Return (X, Y) of the center of cell containing provided text 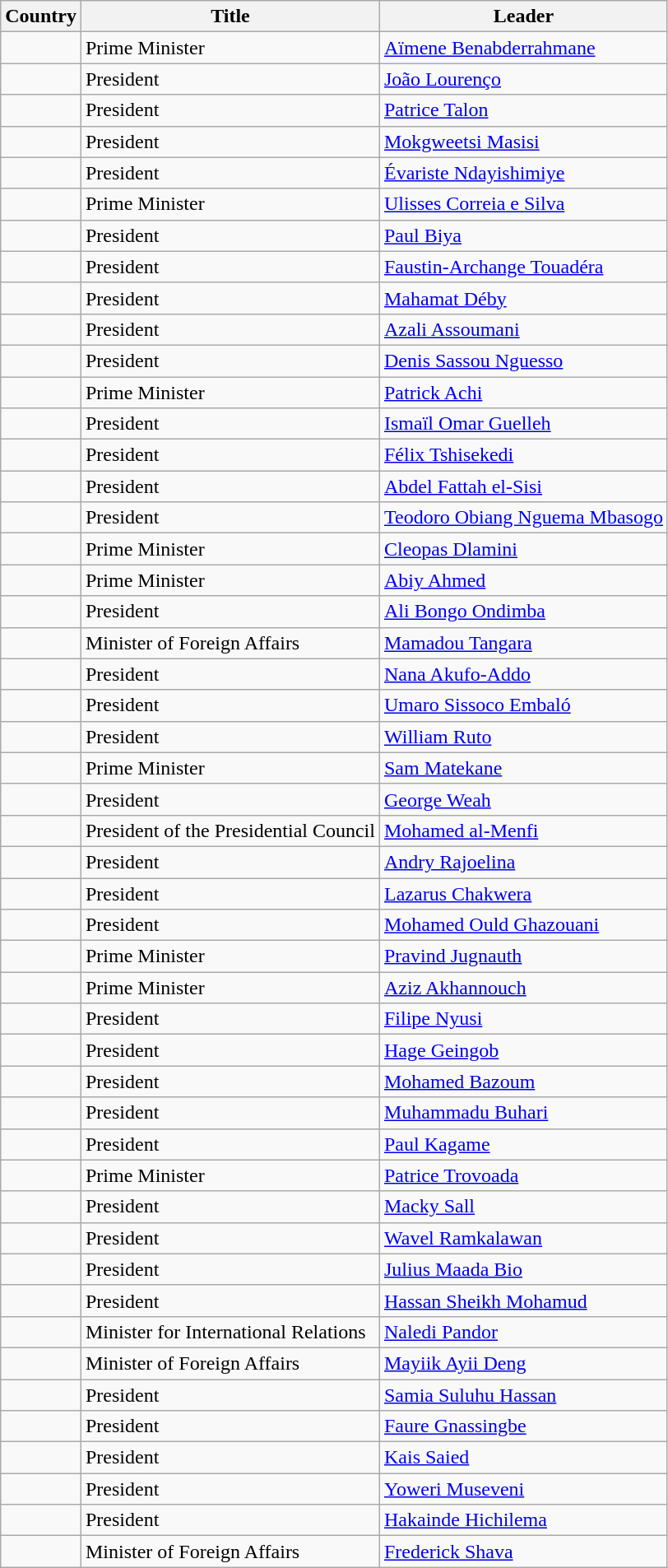
Naledi Pandor (523, 1332)
President of the Presidential Council (230, 831)
Ulisses Correia e Silva (523, 204)
Faure Gnassingbe (523, 1426)
Hakainde Hichilema (523, 1520)
Samia Suluhu Hassan (523, 1395)
Aïmene Benabderrahmane (523, 48)
Mahamat Déby (523, 298)
Patrick Achi (523, 393)
Yoweri Museveni (523, 1489)
Title (230, 16)
Wavel Ramkalawan (523, 1238)
Macky Sall (523, 1207)
Mohamed Ould Ghazouani (523, 925)
Andry Rajoelina (523, 862)
Lazarus Chakwera (523, 893)
Paul Biya (523, 235)
Filipe Nyusi (523, 1019)
Mokgweetsi Masisi (523, 142)
Pravind Jugnauth (523, 956)
Mamadou Tangara (523, 643)
Muhammadu Buhari (523, 1113)
Paul Kagame (523, 1144)
William Ruto (523, 737)
Cleopas Dlamini (523, 549)
Hage Geingob (523, 1050)
Félix Tshisekedi (523, 455)
Country (41, 16)
Abiy Ahmed (523, 580)
Mohamed Bazoum (523, 1082)
Julius Maada Bio (523, 1269)
Mayiik Ayii Deng (523, 1363)
Leader (523, 16)
Hassan Sheikh Mohamud (523, 1300)
Mohamed al-Menfi (523, 831)
Umaro Sissoco Embaló (523, 705)
Aziz Akhannouch (523, 988)
Patrice Trovoada (523, 1175)
Kais Saied (523, 1458)
João Lourenço (523, 79)
Faustin-Archange Touadéra (523, 267)
George Weah (523, 799)
Abdel Fattah el-Sisi (523, 486)
Denis Sassou Nguesso (523, 361)
Sam Matekane (523, 768)
Nana Akufo-Addo (523, 674)
Minister for International Relations (230, 1332)
Ismaïl Omar Guelleh (523, 424)
Patrice Talon (523, 110)
Frederick Shava (523, 1552)
Évariste Ndayishimiye (523, 173)
Ali Bongo Ondimba (523, 612)
Azali Assoumani (523, 329)
Teodoro Obiang Nguema Mbasogo (523, 518)
